For the text-containing cell, return its midpoint in (X, Y) coordinate format. 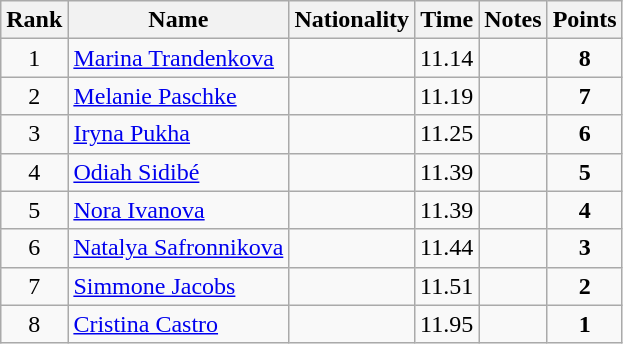
Marina Trandenkova (178, 58)
11.44 (447, 248)
Notes (513, 20)
Points (584, 20)
11.51 (447, 286)
Cristina Castro (178, 324)
11.95 (447, 324)
11.19 (447, 96)
Odiah Sidibé (178, 172)
Time (447, 20)
Nora Ivanova (178, 210)
11.14 (447, 58)
Rank (34, 20)
Simmone Jacobs (178, 286)
11.25 (447, 134)
Natalya Safronnikova (178, 248)
Melanie Paschke (178, 96)
Name (178, 20)
Iryna Pukha (178, 134)
Nationality (352, 20)
